Extract the (X, Y) coordinate from the center of the cell holding the provided text.  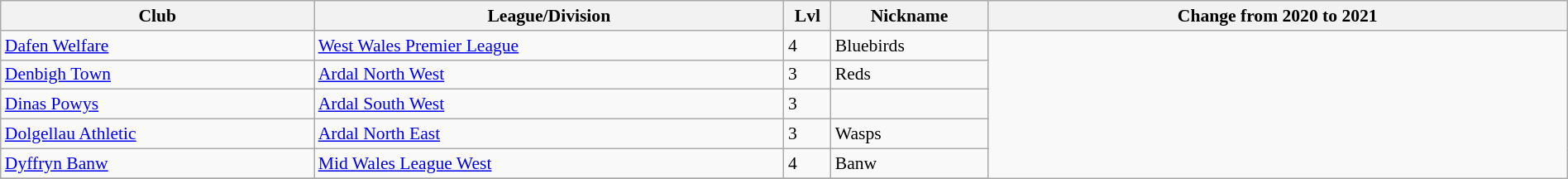
Ardal North East (549, 134)
Club (157, 16)
League/Division (549, 16)
Banw (910, 163)
Change from 2020 to 2021 (1277, 16)
Reds (910, 75)
Ardal South West (549, 104)
Dafen Welfare (157, 46)
Bluebirds (910, 46)
Wasps (910, 134)
Ardal North West (549, 75)
Dinas Powys (157, 104)
Denbigh Town (157, 75)
Mid Wales League West (549, 163)
Lvl (807, 16)
Dyffryn Banw (157, 163)
West Wales Premier League (549, 46)
Nickname (910, 16)
Dolgellau Athletic (157, 134)
